Search for the cell housing the specified text and yield its [X, Y] center coordinate. 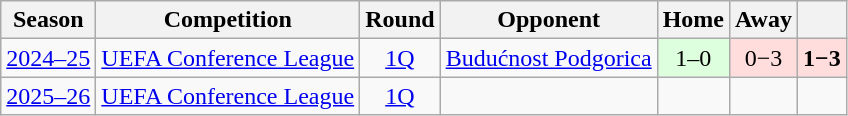
0−3 [764, 58]
Season [48, 20]
Home [693, 20]
Opponent [548, 20]
1−3 [822, 58]
Competition [228, 20]
Round [400, 20]
2024–25 [48, 58]
2025–26 [48, 96]
1–0 [693, 58]
Budućnost Podgorica [548, 58]
Away [764, 20]
